Return the (x, y) coordinate for the center point of the cell that contains the specified text.  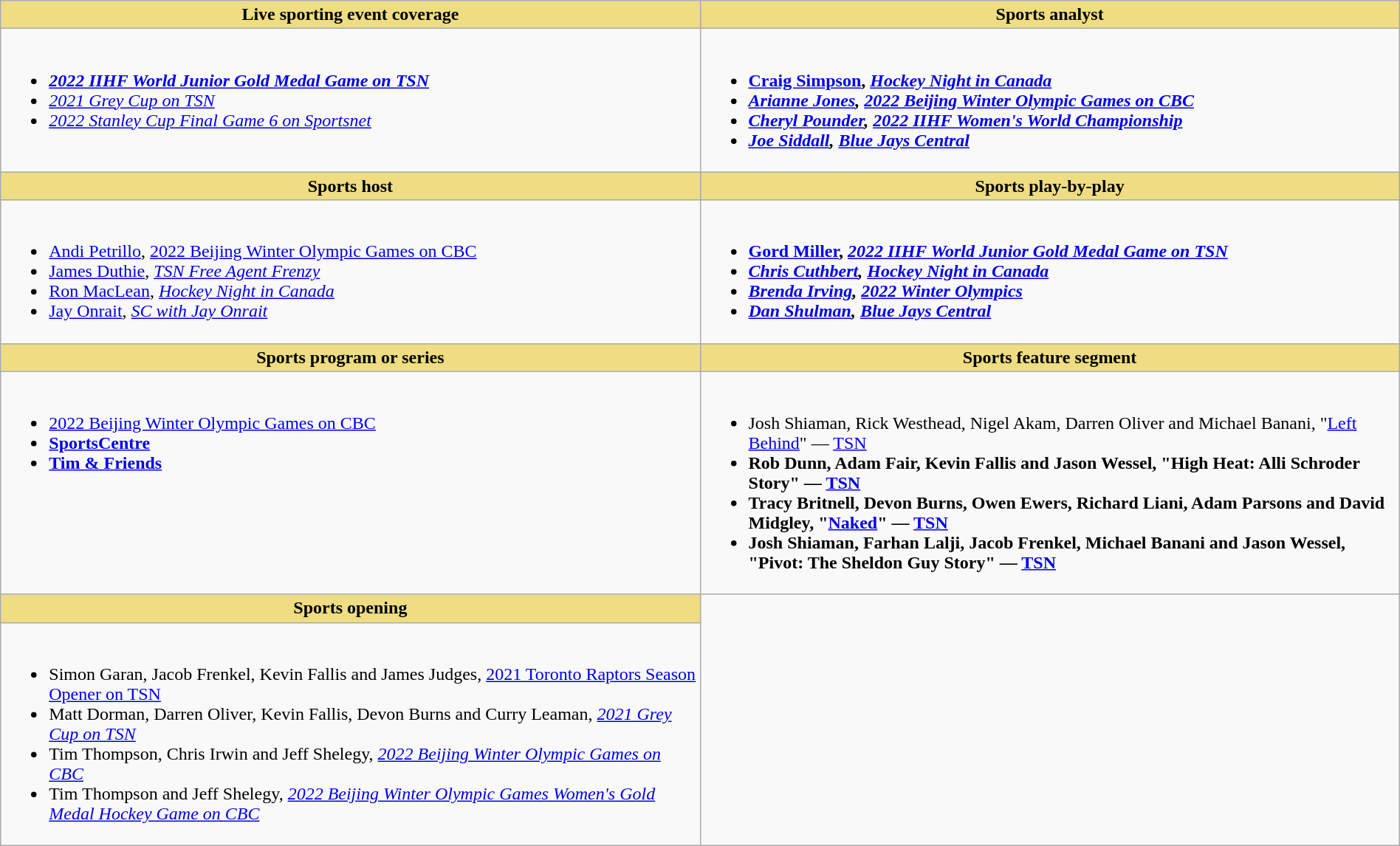
2022 IIHF World Junior Gold Medal Game on TSN2021 Grey Cup on TSN2022 Stanley Cup Final Game 6 on Sportsnet (350, 100)
Sports host (350, 186)
Live sporting event coverage (350, 15)
2022 Beijing Winter Olympic Games on CBCSportsCentreTim & Friends (350, 483)
Sports program or series (350, 357)
Sports analyst (1050, 15)
Sports play-by-play (1050, 186)
Sports feature segment (1050, 357)
Sports opening (350, 608)
